Return the (X, Y) coordinate for the center point of the cell that contains the specified text.  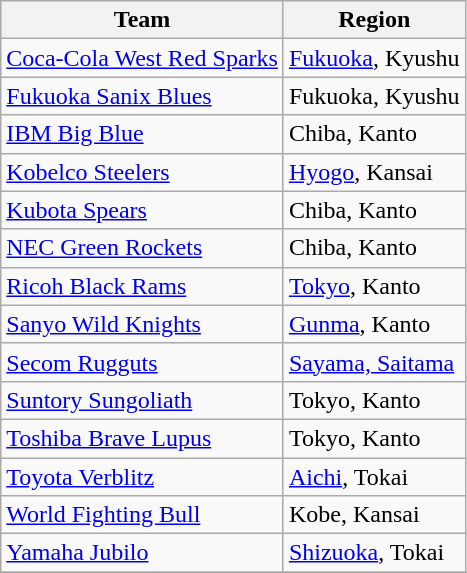
Kubota Spears (142, 210)
Hyogo, Kansai (374, 172)
Aichi, Tokai (374, 477)
NEC Green Rockets (142, 248)
World Fighting Bull (142, 515)
Ricoh Black Rams (142, 286)
IBM Big Blue (142, 134)
Toyota Verblitz (142, 477)
Coca-Cola West Red Sparks (142, 58)
Fukuoka Sanix Blues (142, 96)
Region (374, 20)
Toshiba Brave Lupus (142, 438)
Sanyo Wild Knights (142, 324)
Secom Rugguts (142, 362)
Kobelco Steelers (142, 172)
Shizuoka, Tokai (374, 553)
Gunma, Kanto (374, 324)
Team (142, 20)
Yamaha Jubilo (142, 553)
Kobe, Kansai (374, 515)
Suntory Sungoliath (142, 400)
Sayama, Saitama (374, 362)
